Return [x, y] of the center of cell containing provided text 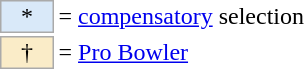
* [27, 16]
† [27, 52]
